Output the (X, Y) coordinate of the center of the cell containing the given text.  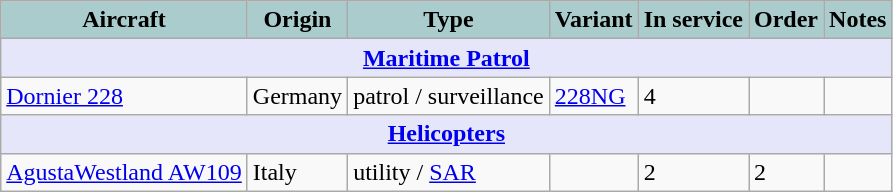
Helicopters (446, 134)
utility / SAR (449, 172)
Notes (858, 20)
Italy (297, 172)
Germany (297, 96)
228NG (594, 96)
Order (786, 20)
patrol / surveillance (449, 96)
Dornier 228 (124, 96)
AgustaWestland AW109 (124, 172)
4 (693, 96)
Maritime Patrol (446, 58)
Type (449, 20)
In service (693, 20)
Aircraft (124, 20)
Variant (594, 20)
Origin (297, 20)
